Detect which cell encompasses the target text, then output its [x, y] center coordinate. 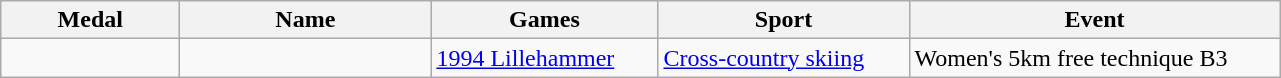
Cross-country skiing [784, 58]
Women's 5km free technique B3 [1094, 58]
Games [544, 20]
Name [306, 20]
Sport [784, 20]
1994 Lillehammer [544, 58]
Medal [90, 20]
Event [1094, 20]
